Detect which cell encompasses the target text, then output its [x, y] center coordinate. 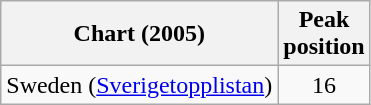
16 [324, 85]
Chart (2005) [140, 34]
Peakposition [324, 34]
Sweden (Sverigetopplistan) [140, 85]
